For the text-containing cell, return its midpoint in (x, y) coordinate format. 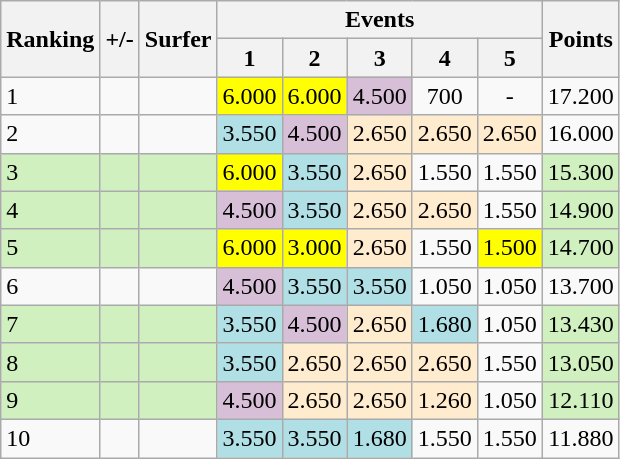
16.000 (580, 134)
Surfer (178, 39)
1.260 (444, 400)
15.300 (580, 172)
14.900 (580, 210)
10 (50, 438)
Ranking (50, 39)
13.700 (580, 286)
3.000 (314, 248)
13.430 (580, 324)
7 (50, 324)
Points (580, 39)
14.700 (580, 248)
17.200 (580, 96)
8 (50, 362)
+/- (120, 39)
11.880 (580, 438)
Events (380, 20)
6 (50, 286)
700 (444, 96)
- (510, 96)
12.110 (580, 400)
13.050 (580, 362)
9 (50, 400)
1.500 (510, 248)
